Find where the given text appears and provide that cell's center as (X, Y) coordinate. 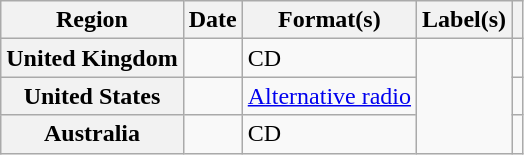
Australia (92, 134)
Label(s) (464, 20)
United States (92, 96)
Date (212, 20)
Format(s) (329, 20)
Alternative radio (329, 96)
Region (92, 20)
United Kingdom (92, 58)
